Output the (X, Y) coordinate of the center of the cell containing the given text.  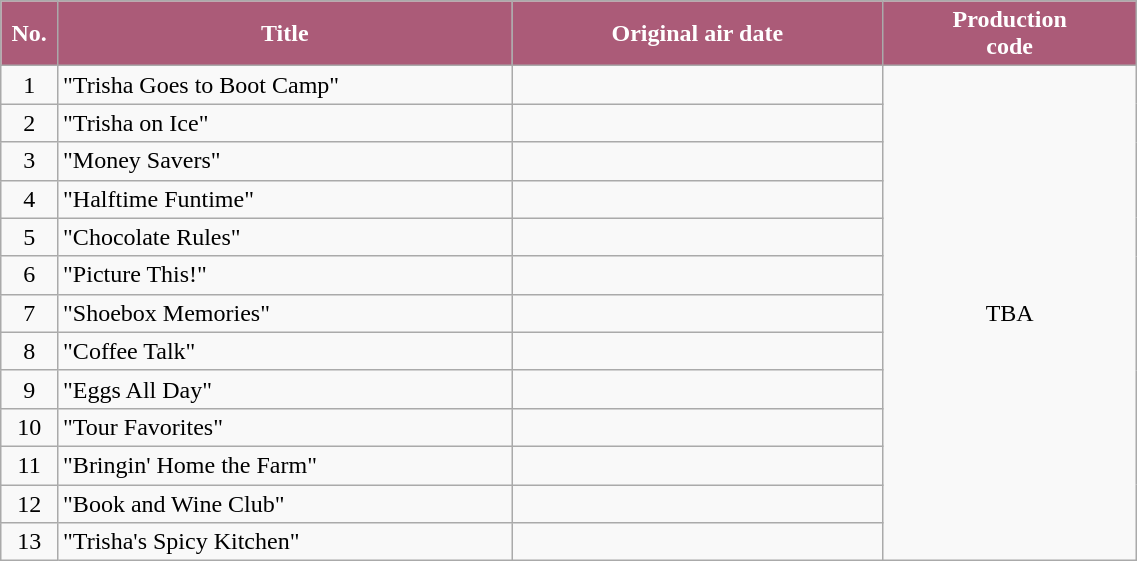
2 (30, 123)
12 (30, 503)
8 (30, 351)
1 (30, 85)
9 (30, 389)
"Coffee Talk" (285, 351)
"Book and Wine Club" (285, 503)
"Trisha on Ice" (285, 123)
"Trisha Goes to Boot Camp" (285, 85)
"Shoebox Memories" (285, 313)
13 (30, 542)
"Trisha's Spicy Kitchen" (285, 542)
"Tour Favorites" (285, 427)
TBA (1010, 314)
Title (285, 34)
"Picture This!" (285, 275)
Productioncode (1010, 34)
"Chocolate Rules" (285, 237)
"Money Savers" (285, 161)
3 (30, 161)
6 (30, 275)
4 (30, 199)
No. (30, 34)
"Eggs All Day" (285, 389)
Original air date (698, 34)
11 (30, 465)
10 (30, 427)
7 (30, 313)
"Halftime Funtime" (285, 199)
5 (30, 237)
"Bringin' Home the Farm" (285, 465)
